Return the (X, Y) coordinate for the center point of the cell that contains the specified text.  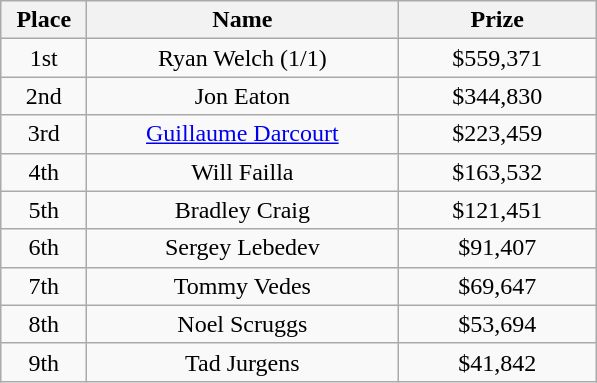
$91,407 (498, 248)
Bradley Craig (242, 210)
4th (44, 172)
Noel Scruggs (242, 324)
1st (44, 58)
9th (44, 362)
$41,842 (498, 362)
5th (44, 210)
6th (44, 248)
Ryan Welch (1/1) (242, 58)
$559,371 (498, 58)
$344,830 (498, 96)
Place (44, 20)
Will Failla (242, 172)
Prize (498, 20)
7th (44, 286)
Tommy Vedes (242, 286)
Jon Eaton (242, 96)
2nd (44, 96)
Guillaume Darcourt (242, 134)
Name (242, 20)
$53,694 (498, 324)
$223,459 (498, 134)
3rd (44, 134)
Tad Jurgens (242, 362)
$121,451 (498, 210)
Sergey Lebedev (242, 248)
$69,647 (498, 286)
$163,532 (498, 172)
8th (44, 324)
